Find where the given text appears and provide that cell's center as [X, Y] coordinate. 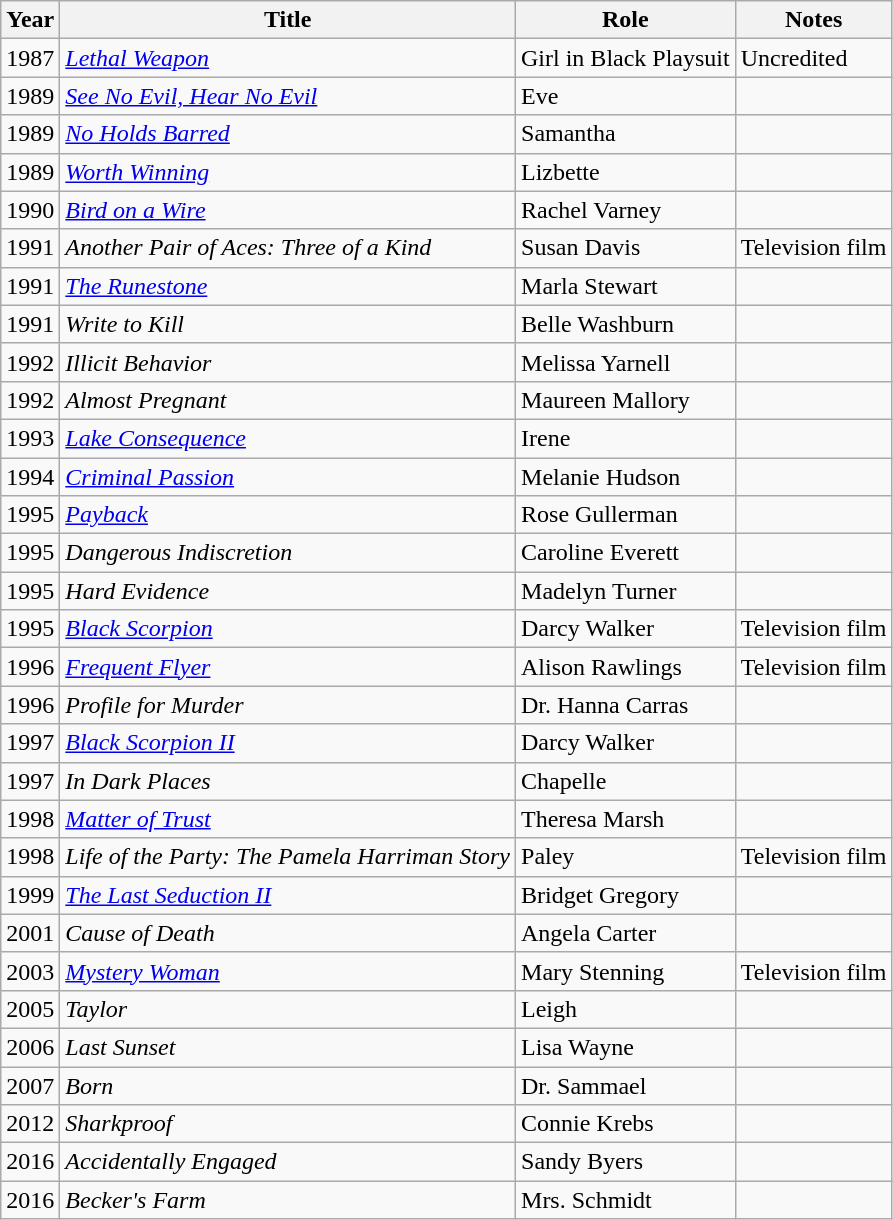
Frequent Flyer [288, 667]
Irene [626, 438]
Alison Rawlings [626, 667]
Life of the Party: The Pamela Harriman Story [288, 857]
1987 [30, 58]
The Runestone [288, 286]
1994 [30, 477]
Notes [814, 20]
Role [626, 20]
Uncredited [814, 58]
Lake Consequence [288, 438]
Almost Pregnant [288, 400]
1990 [30, 210]
Rose Gullerman [626, 515]
Title [288, 20]
Rachel Varney [626, 210]
Becker's Farm [288, 1200]
Paley [626, 857]
Last Sunset [288, 1047]
In Dark Places [288, 781]
Mrs. Schmidt [626, 1200]
Leigh [626, 1009]
2003 [30, 971]
Caroline Everett [626, 553]
Dangerous Indiscretion [288, 553]
Black Scorpion II [288, 743]
Payback [288, 515]
Chapelle [626, 781]
Cause of Death [288, 933]
Matter of Trust [288, 819]
Criminal Passion [288, 477]
See No Evil, Hear No Evil [288, 96]
Mystery Woman [288, 971]
Mary Stenning [626, 971]
Sandy Byers [626, 1162]
Belle Washburn [626, 324]
Bridget Gregory [626, 895]
Eve [626, 96]
Dr. Hanna Carras [626, 705]
Write to Kill [288, 324]
Samantha [626, 134]
Maureen Mallory [626, 400]
Hard Evidence [288, 591]
1993 [30, 438]
2005 [30, 1009]
Lethal Weapon [288, 58]
Year [30, 20]
Theresa Marsh [626, 819]
2001 [30, 933]
Another Pair of Aces: Three of a Kind [288, 248]
Worth Winning [288, 172]
The Last Seduction II [288, 895]
Sharkproof [288, 1124]
Angela Carter [626, 933]
Bird on a Wire [288, 210]
1999 [30, 895]
Melissa Yarnell [626, 362]
Madelyn Turner [626, 591]
Profile for Murder [288, 705]
2012 [30, 1124]
2007 [30, 1085]
Born [288, 1085]
Melanie Hudson [626, 477]
Susan Davis [626, 248]
2006 [30, 1047]
Marla Stewart [626, 286]
Lisa Wayne [626, 1047]
Dr. Sammael [626, 1085]
Connie Krebs [626, 1124]
Girl in Black Playsuit [626, 58]
Illicit Behavior [288, 362]
No Holds Barred [288, 134]
Black Scorpion [288, 629]
Lizbette [626, 172]
Taylor [288, 1009]
Accidentally Engaged [288, 1162]
